Scan for the cell matching the given text and deliver its (X, Y) coordinate at center. 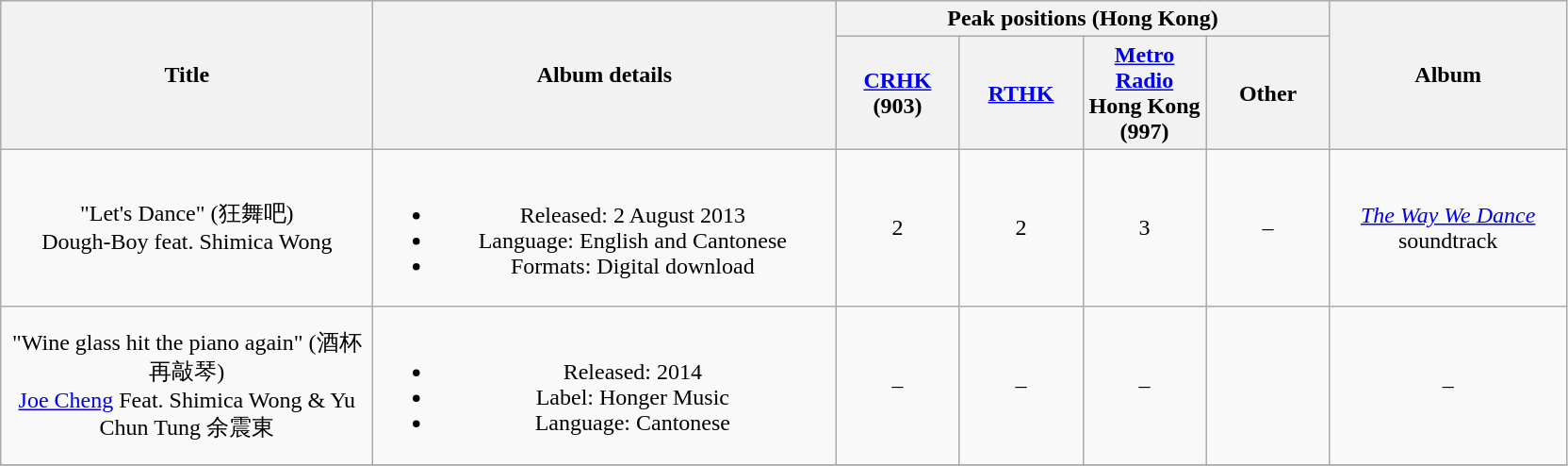
The Way We Dance soundtrack (1447, 228)
Album details (605, 75)
Peak positions (Hong Kong) (1083, 19)
Album (1447, 75)
Released: 2014Label: Honger MusicLanguage: Cantonese (605, 385)
Released: 2 August 2013Language: English and CantoneseFormats: Digital download (605, 228)
Metro Radio Hong Kong(997) (1144, 92)
Other (1268, 92)
"Let's Dance" (狂舞吧)Dough-Boy feat. Shimica Wong (187, 228)
RTHK (1021, 92)
3 (1144, 228)
"Wine glass hit the piano again" (酒杯再敲琴) Joe Cheng Feat. Shimica Wong & Yu Chun Tung 余震東 (187, 385)
Title (187, 75)
CRHK(903) (897, 92)
